Output the [X, Y] coordinate of the center of the cell containing the given text.  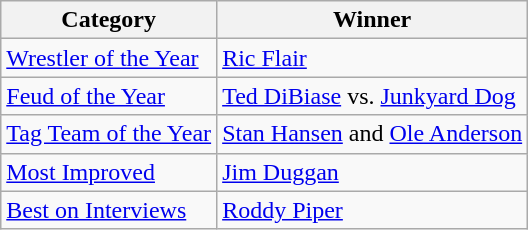
Feud of the Year [109, 96]
Best on Interviews [109, 210]
Category [109, 20]
Wrestler of the Year [109, 58]
Jim Duggan [372, 172]
Winner [372, 20]
Ric Flair [372, 58]
Stan Hansen and Ole Anderson [372, 134]
Tag Team of the Year [109, 134]
Ted DiBiase vs. Junkyard Dog [372, 96]
Most Improved [109, 172]
Roddy Piper [372, 210]
